From the cell containing the given text, extract its center point as (X, Y) coordinate. 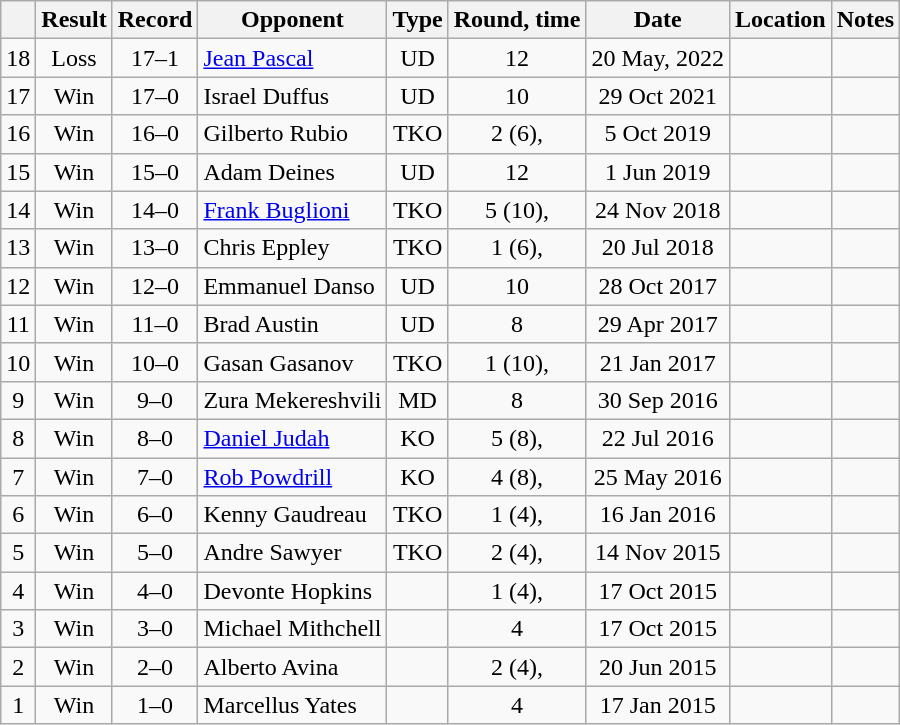
28 Oct 2017 (658, 286)
17–0 (155, 96)
Jean Pascal (292, 58)
Marcellus Yates (292, 705)
Devonte Hopkins (292, 591)
Emmanuel Danso (292, 286)
5 (10), (517, 210)
Kenny Gaudreau (292, 515)
Gasan Gasanov (292, 362)
20 Jul 2018 (658, 248)
6–0 (155, 515)
Date (658, 20)
2 (6), (517, 134)
20 May, 2022 (658, 58)
2–0 (155, 667)
Frank Buglioni (292, 210)
5 Oct 2019 (658, 134)
15 (18, 172)
3 (18, 629)
18 (18, 58)
13 (18, 248)
1 (10), (517, 362)
20 Jun 2015 (658, 667)
Opponent (292, 20)
MD (418, 400)
10–0 (155, 362)
Brad Austin (292, 324)
9 (18, 400)
1 (18, 705)
14–0 (155, 210)
Result (74, 20)
Round, time (517, 20)
Israel Duffus (292, 96)
4 (8), (517, 477)
14 Nov 2015 (658, 553)
25 May 2016 (658, 477)
29 Oct 2021 (658, 96)
14 (18, 210)
17–1 (155, 58)
30 Sep 2016 (658, 400)
3–0 (155, 629)
Type (418, 20)
12–0 (155, 286)
17 Jan 2015 (658, 705)
Rob Powdrill (292, 477)
2 (18, 667)
1 Jun 2019 (658, 172)
9–0 (155, 400)
11 (18, 324)
Loss (74, 58)
Alberto Avina (292, 667)
5–0 (155, 553)
Chris Eppley (292, 248)
16–0 (155, 134)
15–0 (155, 172)
8–0 (155, 438)
Andre Sawyer (292, 553)
5 (18, 553)
1 (6), (517, 248)
Record (155, 20)
29 Apr 2017 (658, 324)
Daniel Judah (292, 438)
17 (18, 96)
6 (18, 515)
Notes (865, 20)
Adam Deines (292, 172)
22 Jul 2016 (658, 438)
13–0 (155, 248)
21 Jan 2017 (658, 362)
1–0 (155, 705)
Michael Mithchell (292, 629)
Gilberto Rubio (292, 134)
Zura Mekereshvili (292, 400)
11–0 (155, 324)
7 (18, 477)
Location (780, 20)
4–0 (155, 591)
7–0 (155, 477)
24 Nov 2018 (658, 210)
16 Jan 2016 (658, 515)
5 (8), (517, 438)
16 (18, 134)
